Capture the cell that displays the provided text and extract its (X, Y) central coordinate. 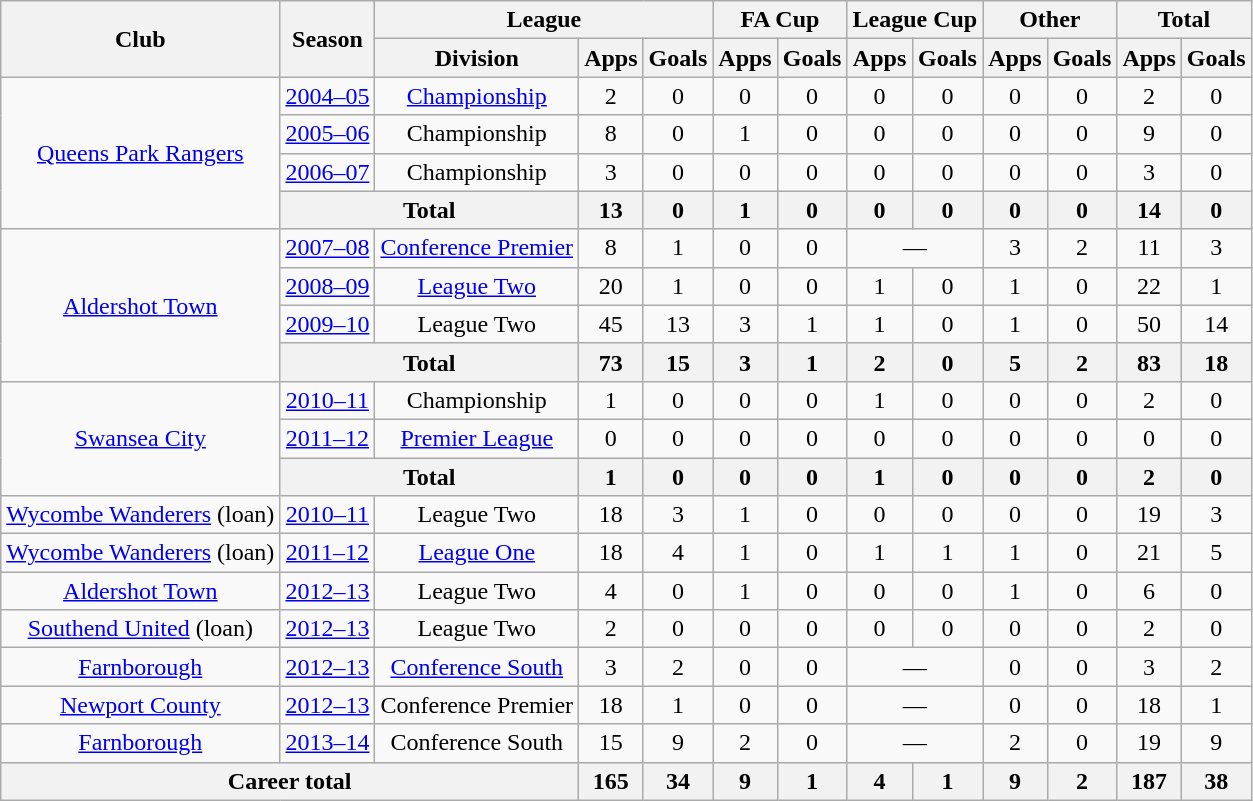
2004–05 (328, 96)
165 (611, 781)
Queens Park Rangers (140, 153)
22 (1149, 286)
2006–07 (328, 172)
45 (611, 324)
Division (477, 58)
FA Cup (780, 20)
2009–10 (328, 324)
2008–09 (328, 286)
38 (1216, 781)
Swansea City (140, 438)
Premier League (477, 438)
2013–14 (328, 743)
Career total (290, 781)
50 (1149, 324)
11 (1149, 248)
2005–06 (328, 134)
League Cup (915, 20)
Newport County (140, 705)
Club (140, 39)
21 (1149, 553)
Season (328, 39)
League (544, 20)
Southend United (loan) (140, 629)
6 (1149, 591)
League One (477, 553)
20 (611, 286)
34 (678, 781)
83 (1149, 362)
Other (1050, 20)
187 (1149, 781)
73 (611, 362)
2007–08 (328, 248)
